Search for the cell housing the specified text and yield its (x, y) center coordinate. 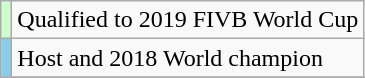
Host and 2018 World champion (188, 58)
Qualified to 2019 FIVB World Cup (188, 20)
